Determine the (x, y) coordinate at the center of the cell enclosing the given text.  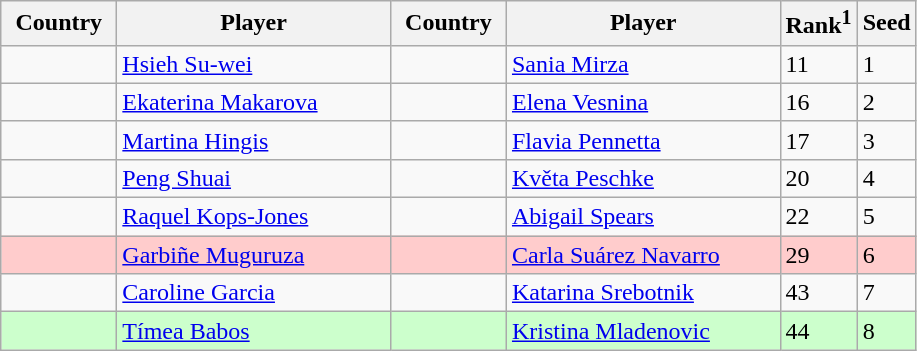
Abigail Spears (643, 217)
43 (818, 293)
2 (886, 102)
1 (886, 64)
29 (818, 255)
44 (818, 331)
Kristina Mladenovic (643, 331)
3 (886, 140)
4 (886, 178)
Carla Suárez Navarro (643, 255)
Rank1 (818, 24)
Garbiñe Muguruza (254, 255)
16 (818, 102)
Raquel Kops-Jones (254, 217)
8 (886, 331)
Flavia Pennetta (643, 140)
Martina Hingis (254, 140)
Ekaterina Makarova (254, 102)
Květa Peschke (643, 178)
Peng Shuai (254, 178)
11 (818, 64)
Katarina Srebotnik (643, 293)
20 (818, 178)
Elena Vesnina (643, 102)
6 (886, 255)
22 (818, 217)
5 (886, 217)
Tímea Babos (254, 331)
Seed (886, 24)
Hsieh Su-wei (254, 64)
7 (886, 293)
Sania Mirza (643, 64)
Caroline Garcia (254, 293)
17 (818, 140)
